Capture the cell that displays the provided text and extract its [x, y] central coordinate. 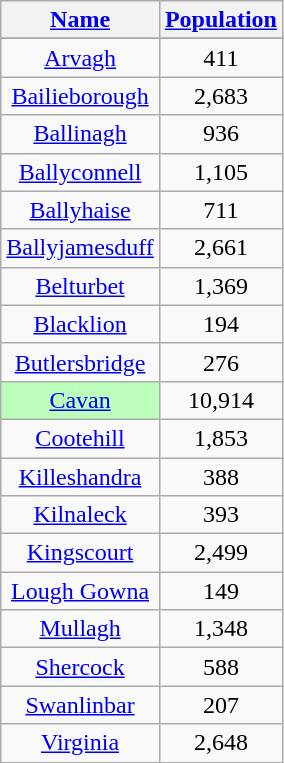
2,683 [220, 96]
1,369 [220, 286]
393 [220, 515]
2,661 [220, 248]
Bailieborough [80, 96]
Killeshandra [80, 477]
388 [220, 477]
Cootehill [80, 438]
276 [220, 362]
Ballinagh [80, 134]
Swanlinbar [80, 705]
Ballyhaise [80, 210]
Virginia [80, 743]
Name [80, 20]
Cavan [80, 400]
149 [220, 591]
936 [220, 134]
1,853 [220, 438]
Ballyconnell [80, 172]
Kingscourt [80, 553]
588 [220, 667]
Population [220, 20]
Arvagh [80, 58]
Shercock [80, 667]
1,348 [220, 629]
Blacklion [80, 324]
711 [220, 210]
2,499 [220, 553]
207 [220, 705]
Butlersbridge [80, 362]
Ballyjamesduff [80, 248]
Lough Gowna [80, 591]
10,914 [220, 400]
Mullagh [80, 629]
1,105 [220, 172]
Kilnaleck [80, 515]
194 [220, 324]
Belturbet [80, 286]
2,648 [220, 743]
411 [220, 58]
